Identify which cell holds the provided text, then report its (X, Y) central coordinate. 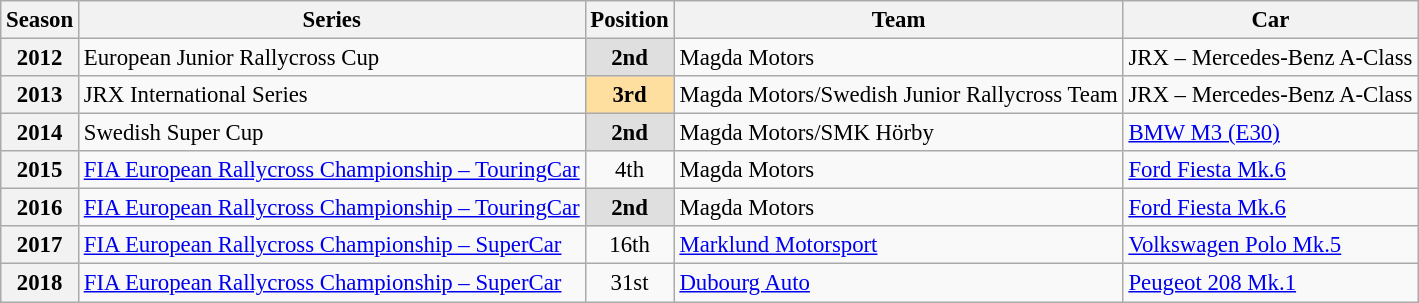
4th (630, 170)
Magda Motors/Swedish Junior Rallycross Team (898, 95)
Season (40, 20)
Peugeot 208 Mk.1 (1270, 283)
2015 (40, 170)
16th (630, 245)
Magda Motors/SMK Hörby (898, 133)
2013 (40, 95)
Swedish Super Cup (332, 133)
2012 (40, 58)
2016 (40, 208)
Marklund Motorsport (898, 245)
Volkswagen Polo Mk.5 (1270, 245)
2017 (40, 245)
Series (332, 20)
JRX International Series (332, 95)
2014 (40, 133)
Dubourg Auto (898, 283)
31st (630, 283)
BMW M3 (E30) (1270, 133)
2018 (40, 283)
Car (1270, 20)
3rd (630, 95)
Position (630, 20)
European Junior Rallycross Cup (332, 58)
Team (898, 20)
